Capture the cell that displays the provided text and extract its [X, Y] central coordinate. 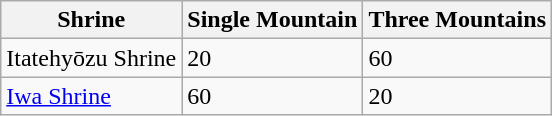
Itatehyōzu Shrine [92, 58]
Shrine [92, 20]
Three Mountains [458, 20]
Iwa Shrine [92, 96]
Single Mountain [272, 20]
